Locate the cell with the specified text and output its [X, Y] center coordinate. 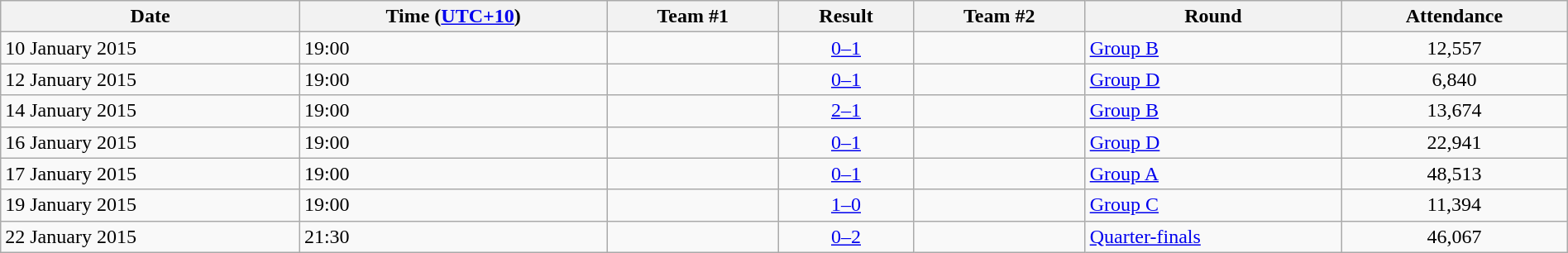
Quarter-finals [1212, 236]
14 January 2015 [151, 111]
12,557 [1455, 48]
16 January 2015 [151, 142]
Time (UTC+10) [453, 17]
1–0 [847, 205]
Team #2 [999, 17]
19 January 2015 [151, 205]
46,067 [1455, 236]
Attendance [1455, 17]
12 January 2015 [151, 79]
Team #1 [693, 17]
21:30 [453, 236]
Round [1212, 17]
22,941 [1455, 142]
22 January 2015 [151, 236]
Date [151, 17]
Result [847, 17]
13,674 [1455, 111]
17 January 2015 [151, 174]
2–1 [847, 111]
Group C [1212, 205]
0–2 [847, 236]
48,513 [1455, 174]
6,840 [1455, 79]
Group A [1212, 174]
11,394 [1455, 205]
10 January 2015 [151, 48]
